Detect which cell encompasses the target text, then output its [x, y] center coordinate. 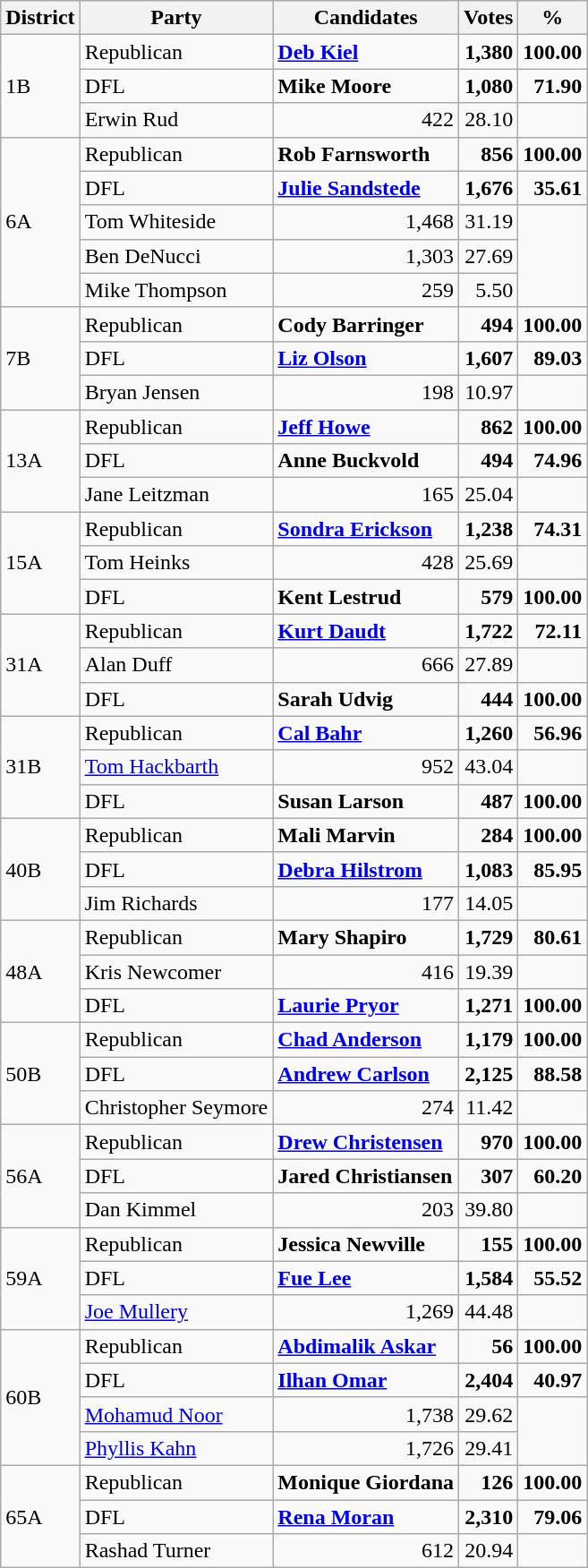
666 [366, 665]
5.50 [489, 290]
Abdimalik Askar [366, 1346]
6A [40, 222]
Mary Shapiro [366, 937]
Laurie Pryor [366, 1006]
Andrew Carlson [366, 1074]
31A [40, 665]
Jeff Howe [366, 427]
1,303 [366, 256]
Candidates [366, 18]
203 [366, 1210]
579 [489, 597]
422 [366, 120]
29.62 [489, 1414]
Sondra Erickson [366, 529]
25.69 [489, 563]
40.97 [553, 1380]
74.96 [553, 461]
Monique Giordana [366, 1482]
31.19 [489, 222]
Mohamud Noor [176, 1414]
Kent Lestrud [366, 597]
65A [40, 1516]
10.97 [489, 392]
56A [40, 1176]
Erwin Rud [176, 120]
Rashad Turner [176, 1551]
1,729 [489, 937]
28.10 [489, 120]
14.05 [489, 903]
56 [489, 1346]
Tom Heinks [176, 563]
Mali Marvin [366, 835]
274 [366, 1108]
44.48 [489, 1312]
Rob Farnsworth [366, 154]
198 [366, 392]
Cal Bahr [366, 733]
Ben DeNucci [176, 256]
59A [40, 1278]
Joe Mullery [176, 1312]
Rena Moran [366, 1517]
1B [40, 86]
Debra Hilstrom [366, 869]
Party [176, 18]
Alan Duff [176, 665]
1,238 [489, 529]
27.69 [489, 256]
155 [489, 1244]
56.96 [553, 733]
11.42 [489, 1108]
7B [40, 358]
970 [489, 1142]
1,676 [489, 188]
952 [366, 767]
Bryan Jensen [176, 392]
2,310 [489, 1517]
25.04 [489, 495]
85.95 [553, 869]
40B [40, 869]
20.94 [489, 1551]
487 [489, 801]
1,080 [489, 86]
Cody Barringer [366, 324]
862 [489, 427]
2,125 [489, 1074]
Kurt Daudt [366, 631]
71.90 [553, 86]
1,722 [489, 631]
79.06 [553, 1517]
126 [489, 1482]
1,260 [489, 733]
259 [366, 290]
15A [40, 563]
80.61 [553, 937]
1,380 [489, 52]
Kris Newcomer [176, 971]
1,179 [489, 1040]
District [40, 18]
1,269 [366, 1312]
Mike Moore [366, 86]
Jane Leitzman [176, 495]
165 [366, 495]
Fue Lee [366, 1278]
Ilhan Omar [366, 1380]
88.58 [553, 1074]
1,083 [489, 869]
Deb Kiel [366, 52]
284 [489, 835]
Mike Thompson [176, 290]
Sarah Udvig [366, 699]
Phyllis Kahn [176, 1448]
307 [489, 1176]
50B [40, 1074]
856 [489, 154]
60B [40, 1397]
1,584 [489, 1278]
Susan Larson [366, 801]
29.41 [489, 1448]
416 [366, 971]
Dan Kimmel [176, 1210]
% [553, 18]
89.03 [553, 358]
Julie Sandstede [366, 188]
19.39 [489, 971]
Jim Richards [176, 903]
27.89 [489, 665]
Chad Anderson [366, 1040]
Liz Olson [366, 358]
428 [366, 563]
Drew Christensen [366, 1142]
43.04 [489, 767]
74.31 [553, 529]
2,404 [489, 1380]
Anne Buckvold [366, 461]
Votes [489, 18]
31B [40, 767]
1,607 [489, 358]
Jessica Newville [366, 1244]
612 [366, 1551]
444 [489, 699]
Jared Christiansen [366, 1176]
1,271 [489, 1006]
39.80 [489, 1210]
48A [40, 971]
177 [366, 903]
60.20 [553, 1176]
Tom Hackbarth [176, 767]
35.61 [553, 188]
Tom Whiteside [176, 222]
1,726 [366, 1448]
1,738 [366, 1414]
55.52 [553, 1278]
72.11 [553, 631]
Christopher Seymore [176, 1108]
1,468 [366, 222]
13A [40, 461]
